Return [x, y] of the center of cell containing provided text 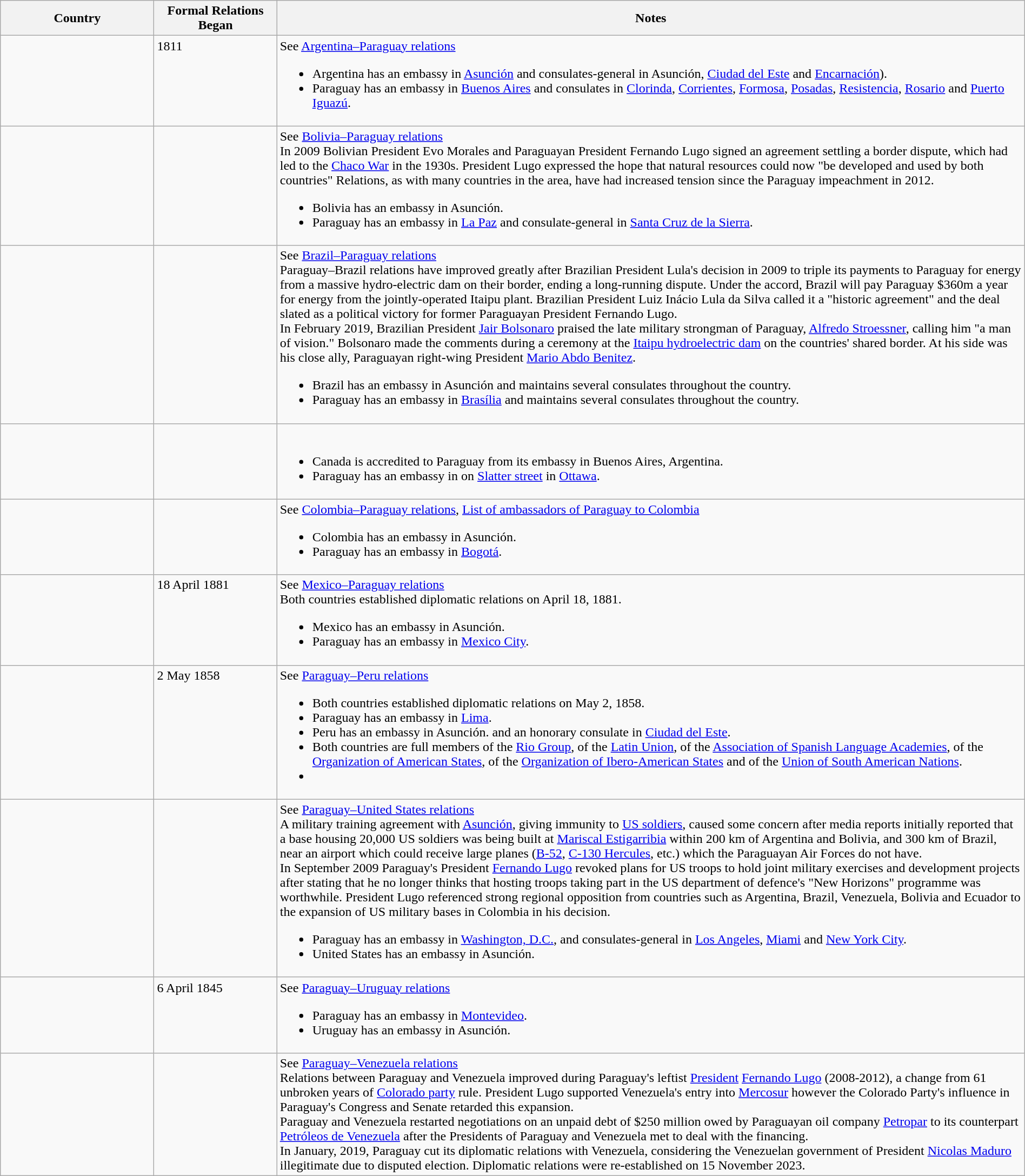
See Colombia–Paraguay relations, List of ambassadors of Paraguay to ColombiaColombia has an embassy in Asunción.Paraguay has an embassy in Bogotá. [651, 537]
Formal Relations Began [215, 18]
Country [77, 18]
Canada is accredited to Paraguay from its embassy in Buenos Aires, Argentina.Paraguay has an embassy in on Slatter street in Ottawa. [651, 461]
See Paraguay–Uruguay relationsParaguay has an embassy in Montevideo.Uruguay has an embassy in Asunción. [651, 1015]
1811 [215, 81]
18 April 1881 [215, 620]
2 May 1858 [215, 732]
6 April 1845 [215, 1015]
Notes [651, 18]
